For the text-containing cell, return its midpoint in (X, Y) coordinate format. 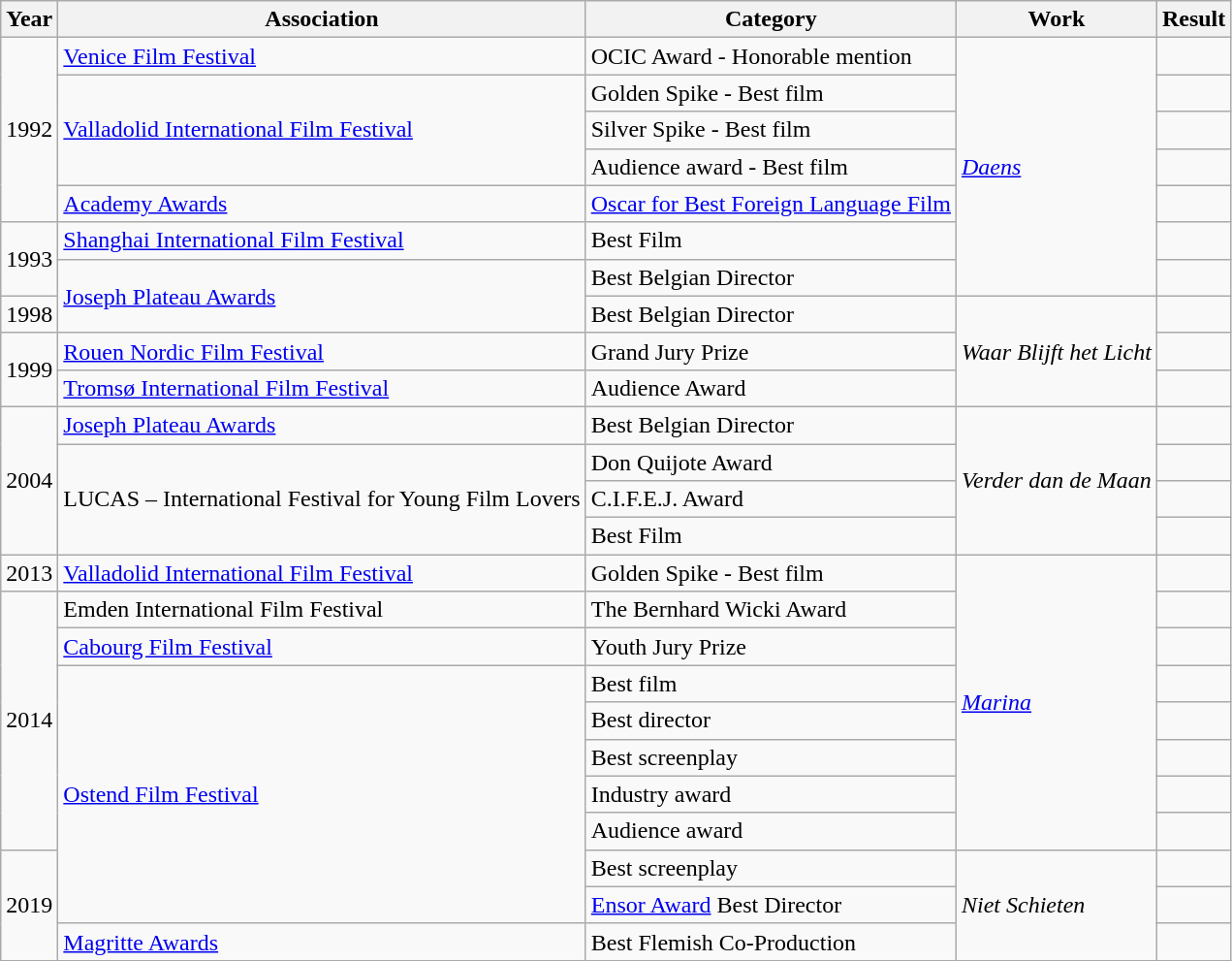
Audience Award (771, 388)
Don Quijote Award (771, 463)
C.I.F.E.J. Award (771, 499)
Work (1057, 19)
Venice Film Festival (322, 56)
Waar Blijft het Licht (1057, 351)
Niet Schieten (1057, 905)
Silver Spike - Best film (771, 130)
Industry award (771, 794)
Youth Jury Prize (771, 647)
2013 (29, 573)
2019 (29, 905)
2004 (29, 480)
Result (1193, 19)
Emden International Film Festival (322, 610)
Daens (1057, 167)
Audience award (771, 831)
1992 (29, 130)
Best director (771, 721)
Shanghai International Film Festival (322, 240)
1993 (29, 259)
1998 (29, 314)
OCIC Award - Honorable mention (771, 56)
Cabourg Film Festival (322, 647)
Year (29, 19)
Ostend Film Festival (322, 794)
Grand Jury Prize (771, 351)
Academy Awards (322, 204)
Magritte Awards (322, 942)
Oscar for Best Foreign Language Film (771, 204)
Verder dan de Maan (1057, 480)
LUCAS – International Festival for Young Film Lovers (322, 499)
1999 (29, 369)
Ensor Award Best Director (771, 905)
Audience award - Best film (771, 167)
Category (771, 19)
Rouen Nordic Film Festival (322, 351)
Best film (771, 684)
2014 (29, 721)
Best Flemish Co-Production (771, 942)
Association (322, 19)
The Bernhard Wicki Award (771, 610)
Tromsø International Film Festival (322, 388)
Marina (1057, 702)
